Capture the cell that displays the provided text and extract its [X, Y] central coordinate. 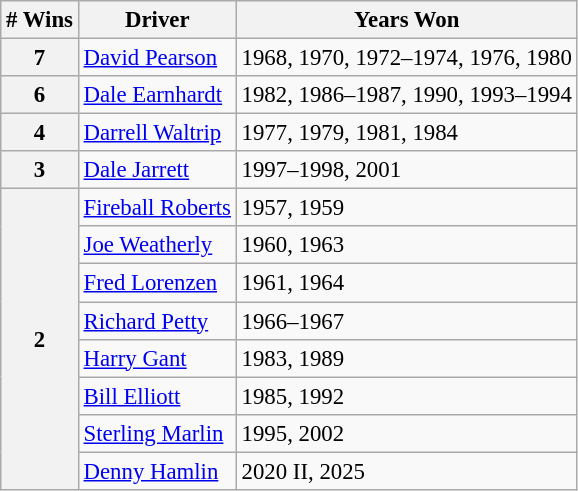
Dale Jarrett [157, 170]
2 [40, 340]
Joe Weatherly [157, 245]
1957, 1959 [406, 208]
Fireball Roberts [157, 208]
4 [40, 133]
3 [40, 170]
6 [40, 95]
Bill Elliott [157, 396]
1995, 2002 [406, 433]
2020 II, 2025 [406, 471]
Dale Earnhardt [157, 95]
Years Won [406, 20]
1997–1998, 2001 [406, 170]
Darrell Waltrip [157, 133]
1982, 1986–1987, 1990, 1993–1994 [406, 95]
7 [40, 58]
1966–1967 [406, 321]
1985, 1992 [406, 396]
1961, 1964 [406, 283]
David Pearson [157, 58]
# Wins [40, 20]
Denny Hamlin [157, 471]
Richard Petty [157, 321]
1983, 1989 [406, 358]
Sterling Marlin [157, 433]
1968, 1970, 1972–1974, 1976, 1980 [406, 58]
Fred Lorenzen [157, 283]
Harry Gant [157, 358]
Driver [157, 20]
1960, 1963 [406, 245]
1977, 1979, 1981, 1984 [406, 133]
